Provide the [X, Y] coordinate of the cell's center where the given text is located.  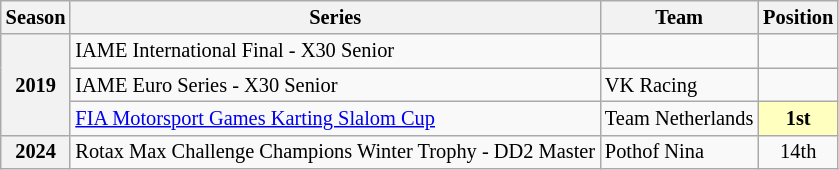
Rotax Max Challenge Champions Winter Trophy - DD2 Master [335, 152]
Team [679, 17]
1st [798, 118]
Team Netherlands [679, 118]
Position [798, 17]
Season [36, 17]
IAME International Final - X30 Senior [335, 51]
14th [798, 152]
2024 [36, 152]
Series [335, 17]
VK Racing [679, 85]
2019 [36, 84]
IAME Euro Series - X30 Senior [335, 85]
FIA Motorsport Games Karting Slalom Cup [335, 118]
Pothof Nina [679, 152]
